Output the (x, y) coordinate of the center of the cell containing the given text.  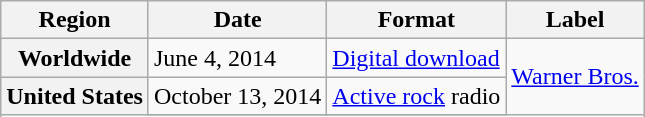
October 13, 2014 (237, 96)
United States (75, 96)
Date (237, 20)
Region (75, 20)
June 4, 2014 (237, 58)
Digital download (416, 58)
Warner Bros. (575, 77)
Worldwide (75, 58)
Active rock radio (416, 96)
Label (575, 20)
Format (416, 20)
